Provide the (x, y) coordinate of the cell's center where the given text is located.  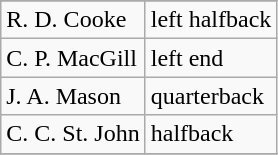
J. A. Mason (73, 96)
halfback (211, 134)
C. C. St. John (73, 134)
left end (211, 58)
R. D. Cooke (73, 20)
C. P. MacGill (73, 58)
left halfback (211, 20)
quarterback (211, 96)
